From the cell containing the given text, extract its center point as (x, y) coordinate. 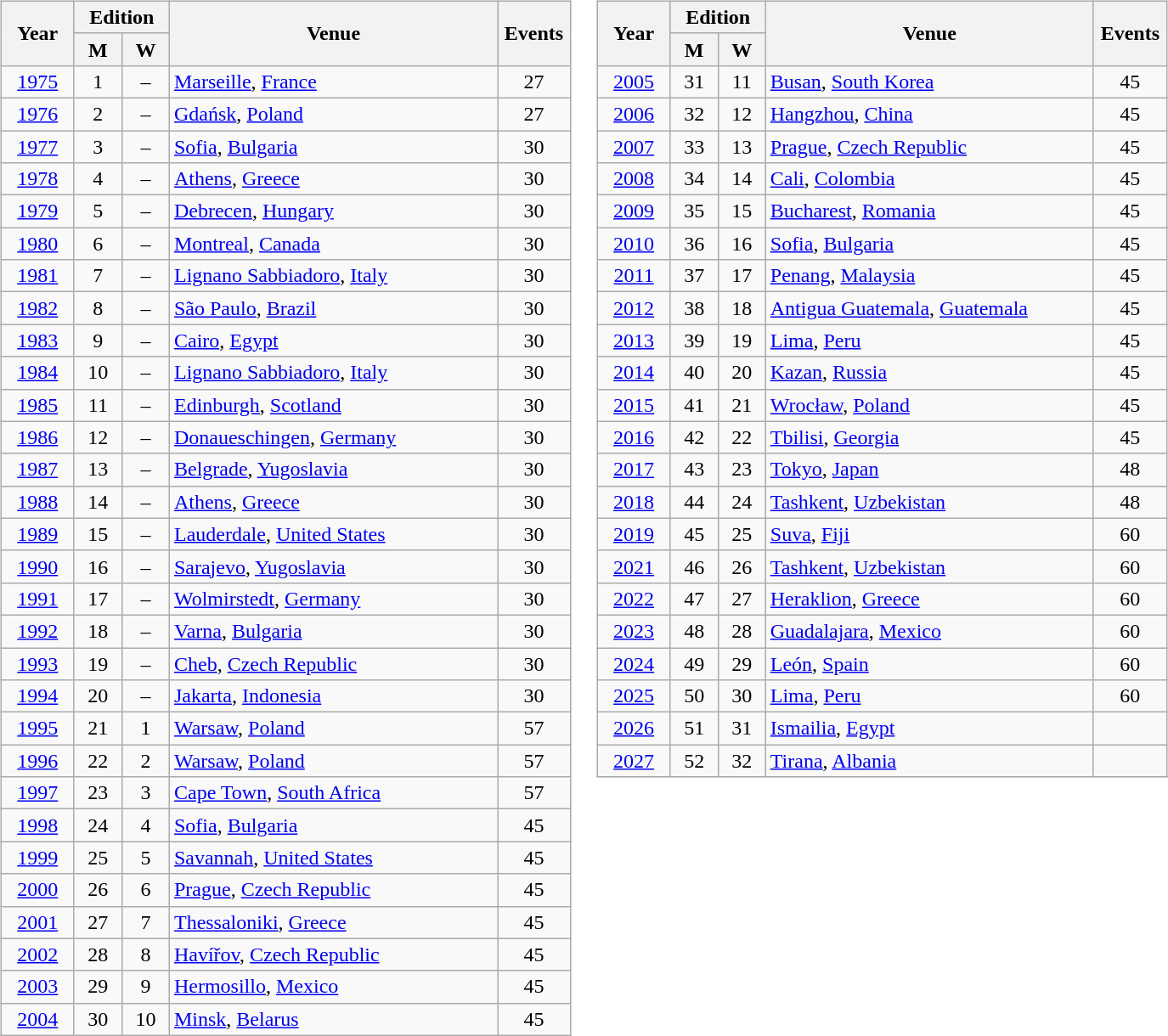
Montreal, Canada (333, 244)
Cairo, Egypt (333, 341)
Varna, Bulgaria (333, 631)
2006 (634, 114)
47 (694, 599)
42 (694, 437)
León, Spain (929, 663)
2018 (634, 502)
39 (694, 341)
2005 (634, 82)
1993 (37, 663)
Bucharest, Romania (929, 211)
2008 (634, 179)
Donaueschingen, Germany (333, 437)
49 (694, 663)
Thessaloniki, Greece (333, 922)
44 (694, 502)
1990 (37, 566)
Tirana, Albania (929, 761)
1982 (37, 308)
2001 (37, 922)
2022 (634, 599)
1998 (37, 825)
2011 (634, 276)
Ismailia, Egypt (929, 729)
46 (694, 566)
2015 (634, 405)
Wolmirstedt, Germany (333, 599)
1999 (37, 858)
51 (694, 729)
Debrecen, Hungary (333, 211)
33 (694, 147)
Hermosillo, Mexico (333, 987)
Kazan, Russia (929, 373)
Cheb, Czech Republic (333, 663)
Sarajevo, Yugoslavia (333, 566)
2016 (634, 437)
41 (694, 405)
Cali, Colombia (929, 179)
1989 (37, 534)
1997 (37, 793)
1992 (37, 631)
1984 (37, 373)
1977 (37, 147)
1987 (37, 470)
1988 (37, 502)
Busan, South Korea (929, 82)
Heraklion, Greece (929, 599)
36 (694, 244)
1978 (37, 179)
2003 (37, 987)
1994 (37, 696)
2013 (634, 341)
43 (694, 470)
35 (694, 211)
1979 (37, 211)
2000 (37, 890)
Suva, Fiji (929, 534)
Gdańsk, Poland (333, 114)
São Paulo, Brazil (333, 308)
1983 (37, 341)
2024 (634, 663)
1980 (37, 244)
2021 (634, 566)
2014 (634, 373)
40 (694, 373)
37 (694, 276)
2025 (634, 696)
Havířov, Czech Republic (333, 954)
2010 (634, 244)
38 (694, 308)
Guadalajara, Mexico (929, 631)
Wrocław, Poland (929, 405)
1986 (37, 437)
50 (694, 696)
Tokyo, Japan (929, 470)
Savannah, United States (333, 858)
Penang, Malaysia (929, 276)
Belgrade, Yugoslavia (333, 470)
52 (694, 761)
Cape Town, South Africa (333, 793)
2012 (634, 308)
2004 (37, 1019)
1975 (37, 82)
2019 (634, 534)
2009 (634, 211)
1976 (37, 114)
Jakarta, Indonesia (333, 696)
2027 (634, 761)
1991 (37, 599)
Minsk, Belarus (333, 1019)
34 (694, 179)
1985 (37, 405)
1995 (37, 729)
2017 (634, 470)
Lauderdale, United States (333, 534)
Tbilisi, Georgia (929, 437)
Marseille, France (333, 82)
Edinburgh, Scotland (333, 405)
2002 (37, 954)
1981 (37, 276)
Antigua Guatemala, Guatemala (929, 308)
2007 (634, 147)
1996 (37, 761)
2026 (634, 729)
2023 (634, 631)
Hangzhou, China (929, 114)
